Return [x, y] of the center of cell containing provided text 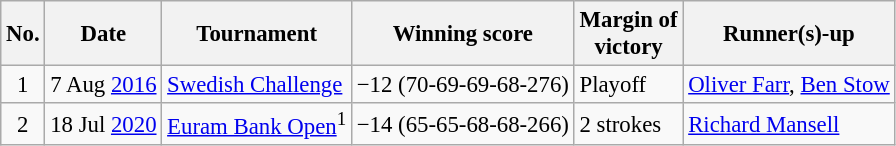
No. [23, 34]
Date [104, 34]
Playoff [628, 85]
Richard Mansell [789, 124]
−12 (70-69-69-68-276) [462, 85]
Winning score [462, 34]
2 [23, 124]
Swedish Challenge [257, 85]
Margin ofvictory [628, 34]
2 strokes [628, 124]
7 Aug 2016 [104, 85]
Runner(s)-up [789, 34]
1 [23, 85]
18 Jul 2020 [104, 124]
Tournament [257, 34]
Euram Bank Open1 [257, 124]
Oliver Farr, Ben Stow [789, 85]
−14 (65-65-68-68-266) [462, 124]
